Detect which cell encompasses the target text, then output its (X, Y) center coordinate. 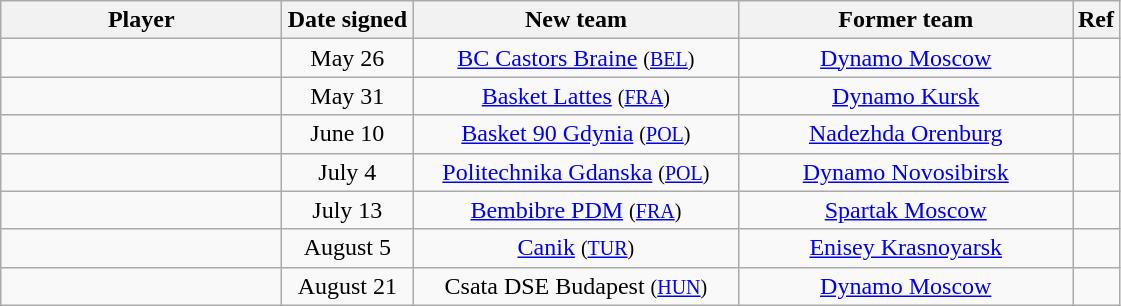
Politechnika Gdanska (POL) (576, 172)
Csata DSE Budapest (HUN) (576, 286)
May 26 (348, 58)
Canik (TUR) (576, 248)
Former team (906, 20)
Ref (1096, 20)
Nadezhda Orenburg (906, 134)
May 31 (348, 96)
Dynamo Novosibirsk (906, 172)
Bembibre PDM (FRA) (576, 210)
Date signed (348, 20)
Spartak Moscow (906, 210)
Basket Lattes (FRA) (576, 96)
BC Castors Braine (BEL) (576, 58)
July 13 (348, 210)
Basket 90 Gdynia (POL) (576, 134)
July 4 (348, 172)
Dynamo Kursk (906, 96)
Player (142, 20)
New team (576, 20)
August 21 (348, 286)
June 10 (348, 134)
August 5 (348, 248)
Enisey Krasnoyarsk (906, 248)
